Identify which cell holds the provided text, then report its [X, Y] central coordinate. 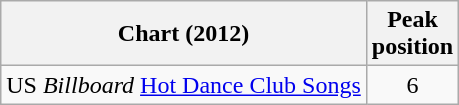
Peakposition [412, 34]
6 [412, 85]
Chart (2012) [184, 34]
US Billboard Hot Dance Club Songs [184, 85]
